Return (X, Y) of the center of cell containing provided text 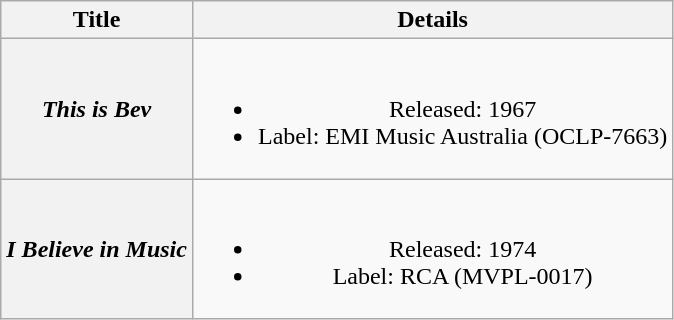
Title (97, 20)
Released: 1974Label: RCA (MVPL-0017) (432, 249)
This is Bev (97, 109)
I Believe in Music (97, 249)
Details (432, 20)
Released: 1967Label: EMI Music Australia (OCLP-7663) (432, 109)
